Determine the [X, Y] coordinate at the center of the cell enclosing the given text.  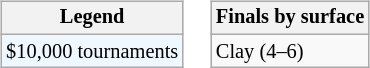
$10,000 tournaments [92, 51]
Clay (4–6) [290, 51]
Legend [92, 18]
Finals by surface [290, 18]
